Return the [X, Y] coordinate for the center point of the cell that contains the specified text.  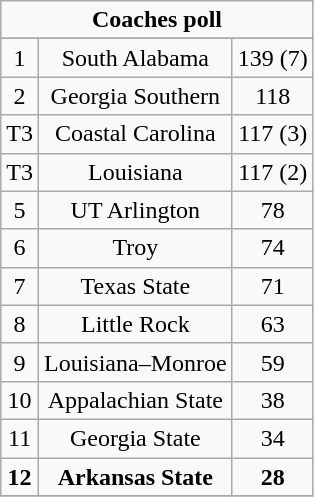
Louisiana–Monroe [135, 362]
34 [272, 438]
117 (3) [272, 134]
28 [272, 477]
Coastal Carolina [135, 134]
UT Arlington [135, 210]
118 [272, 96]
38 [272, 400]
South Alabama [135, 58]
Coaches poll [157, 20]
Louisiana [135, 172]
10 [20, 400]
78 [272, 210]
Georgia State [135, 438]
74 [272, 248]
1 [20, 58]
2 [20, 96]
5 [20, 210]
9 [20, 362]
11 [20, 438]
Arkansas State [135, 477]
63 [272, 324]
Little Rock [135, 324]
7 [20, 286]
8 [20, 324]
71 [272, 286]
Appalachian State [135, 400]
Georgia Southern [135, 96]
Texas State [135, 286]
117 (2) [272, 172]
12 [20, 477]
139 (7) [272, 58]
6 [20, 248]
59 [272, 362]
Troy [135, 248]
